Detect which cell encompasses the target text, then output its [X, Y] center coordinate. 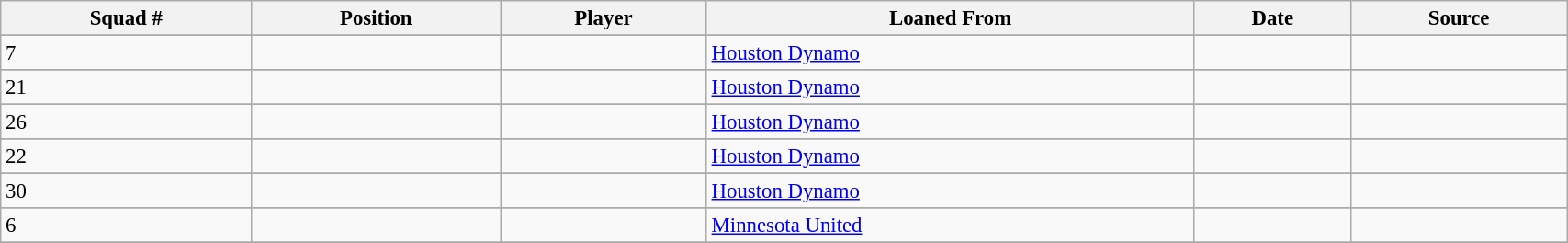
26 [127, 122]
7 [127, 53]
Date [1273, 18]
Loaned From [950, 18]
Position [377, 18]
21 [127, 87]
Squad # [127, 18]
30 [127, 191]
Minnesota United [950, 226]
22 [127, 156]
6 [127, 226]
Player [604, 18]
Source [1459, 18]
